Provide the [X, Y] coordinate of the cell's center where the given text is located.  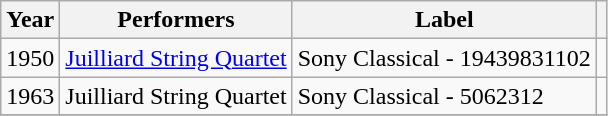
Label [444, 20]
1963 [30, 96]
Performers [176, 20]
Year [30, 20]
1950 [30, 58]
Sony Classical - 19439831102 [444, 58]
Sony Classical - 5062312 [444, 96]
